From the cell containing the given text, extract its center point as [X, Y] coordinate. 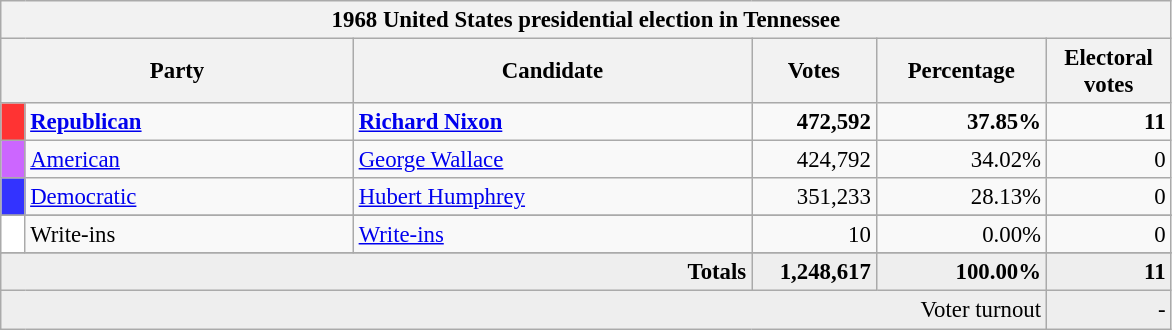
Totals [376, 273]
Electoral votes [1108, 72]
10 [814, 235]
Votes [814, 72]
Candidate [552, 72]
0.00% [961, 235]
George Wallace [552, 160]
Party [178, 72]
Voter turnout [524, 310]
American [189, 160]
351,233 [814, 197]
- [1108, 310]
34.02% [961, 160]
Democratic [189, 197]
472,592 [814, 122]
1,248,617 [814, 273]
Hubert Humphrey [552, 197]
37.85% [961, 122]
1968 United States presidential election in Tennessee [586, 20]
100.00% [961, 273]
424,792 [814, 160]
Republican [189, 122]
28.13% [961, 197]
Richard Nixon [552, 122]
Percentage [961, 72]
